Find where the given text appears and provide that cell's center as (x, y) coordinate. 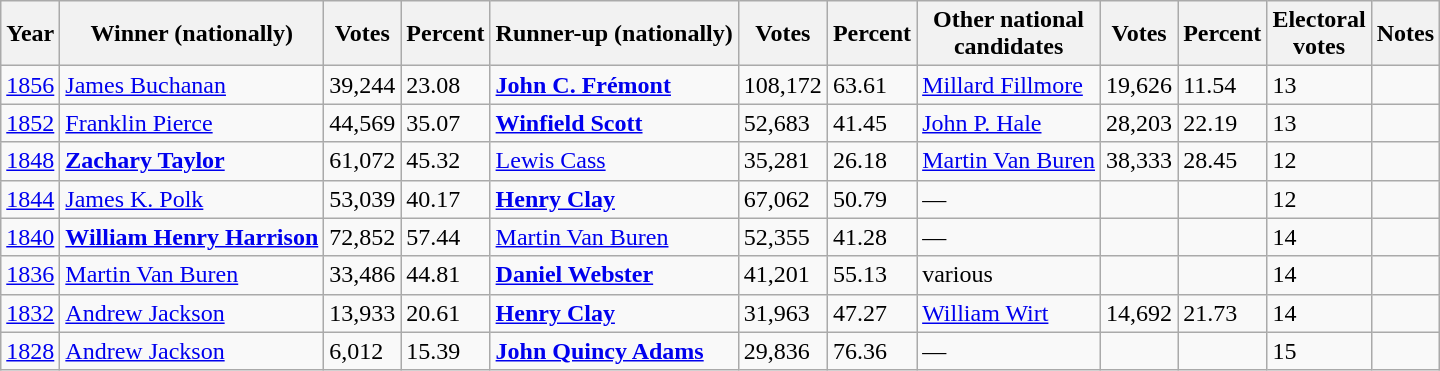
James K. Polk (192, 199)
40.17 (446, 199)
13,933 (362, 313)
44.81 (446, 275)
61,072 (362, 161)
1852 (30, 123)
Runner-up (nationally) (614, 34)
Winfield Scott (614, 123)
50.79 (872, 199)
38,333 (1140, 161)
28,203 (1140, 123)
John P. Hale (1009, 123)
21.73 (1222, 313)
Other nationalcandidates (1009, 34)
1848 (30, 161)
1828 (30, 351)
26.18 (872, 161)
44,569 (362, 123)
45.32 (446, 161)
19,626 (1140, 85)
55.13 (872, 275)
28.45 (1222, 161)
57.44 (446, 237)
James Buchanan (192, 85)
14,692 (1140, 313)
108,172 (782, 85)
15 (1319, 351)
39,244 (362, 85)
1832 (30, 313)
35,281 (782, 161)
20.61 (446, 313)
William Henry Harrison (192, 237)
15.39 (446, 351)
41.45 (872, 123)
William Wirt (1009, 313)
47.27 (872, 313)
35.07 (446, 123)
Franklin Pierce (192, 123)
Daniel Webster (614, 275)
33,486 (362, 275)
31,963 (782, 313)
29,836 (782, 351)
23.08 (446, 85)
Winner (nationally) (192, 34)
67,062 (782, 199)
Lewis Cass (614, 161)
53,039 (362, 199)
76.36 (872, 351)
various (1009, 275)
52,683 (782, 123)
22.19 (1222, 123)
Zachary Taylor (192, 161)
Notes (1405, 34)
Year (30, 34)
63.61 (872, 85)
Electoralvotes (1319, 34)
1840 (30, 237)
52,355 (782, 237)
Millard Fillmore (1009, 85)
72,852 (362, 237)
11.54 (1222, 85)
John Quincy Adams (614, 351)
1836 (30, 275)
6,012 (362, 351)
41,201 (782, 275)
41.28 (872, 237)
1844 (30, 199)
1856 (30, 85)
John C. Frémont (614, 85)
